Output the (X, Y) coordinate of the center of the cell containing the given text.  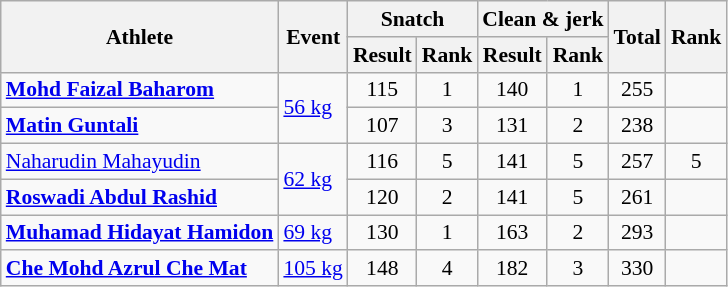
257 (638, 162)
261 (638, 197)
Roswadi Abdul Rashid (140, 197)
115 (382, 90)
120 (382, 197)
148 (382, 269)
105 kg (312, 269)
Naharudin Mahayudin (140, 162)
140 (512, 90)
255 (638, 90)
Che Mohd Azrul Che Mat (140, 269)
62 kg (312, 180)
163 (512, 233)
116 (382, 162)
Snatch (412, 19)
4 (448, 269)
107 (382, 126)
Mohd Faizal Baharom (140, 90)
238 (638, 126)
330 (638, 269)
293 (638, 233)
Athlete (140, 36)
131 (512, 126)
182 (512, 269)
Clean & jerk (542, 19)
56 kg (312, 108)
Event (312, 36)
Total (638, 36)
Matin Guntali (140, 126)
Muhamad Hidayat Hamidon (140, 233)
69 kg (312, 233)
130 (382, 233)
